Pinpoint the cell where the given text exists, returning its [X, Y] midpoint coordinate. 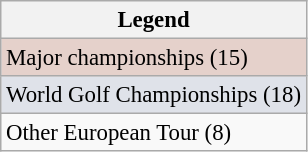
World Golf Championships (18) [154, 95]
Major championships (15) [154, 58]
Other European Tour (8) [154, 133]
Legend [154, 20]
